Capture the cell that displays the provided text and extract its [X, Y] central coordinate. 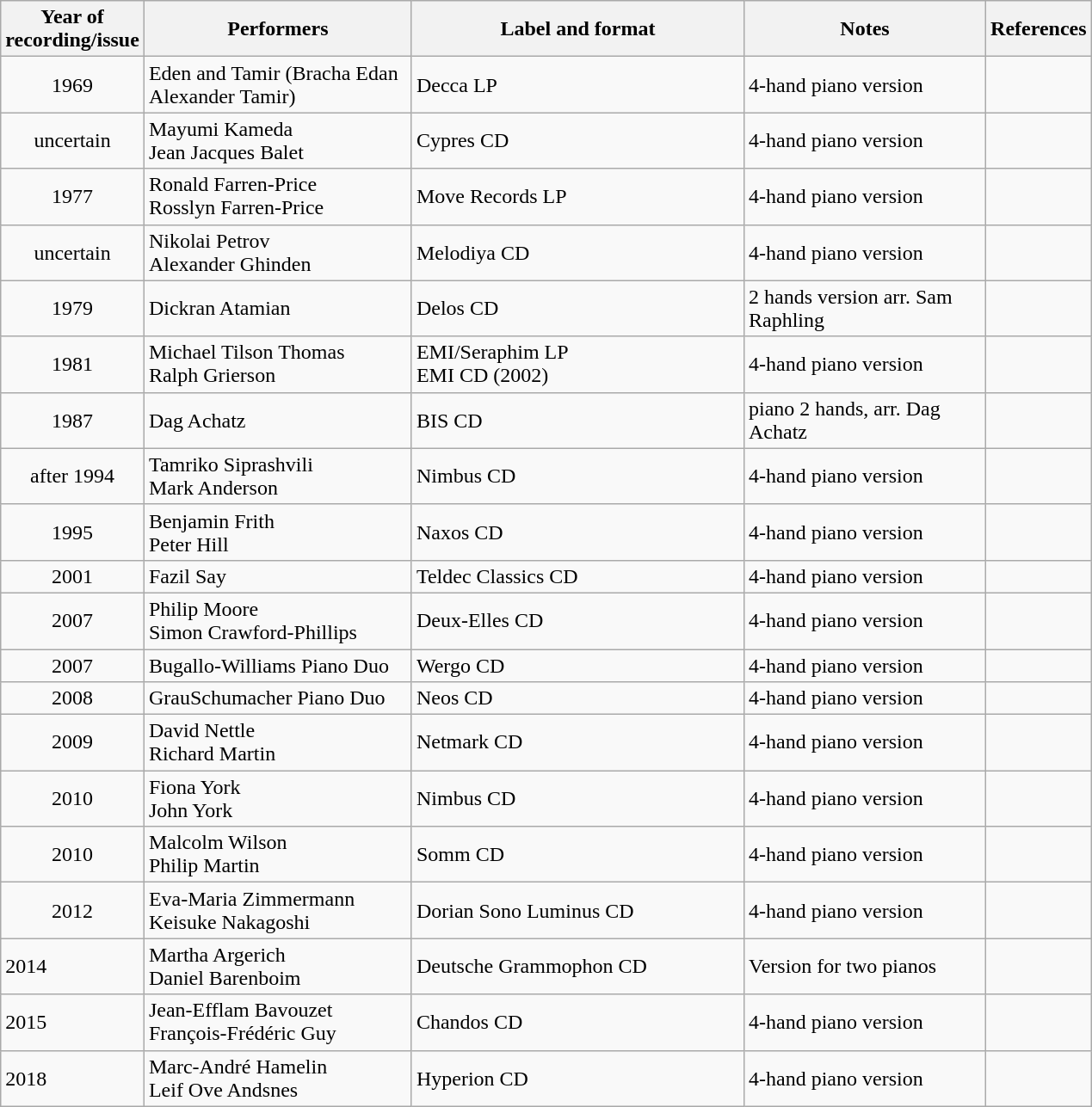
2015 [72, 1022]
Dorian Sono Luminus CD [577, 910]
Martha ArgerichDaniel Barenboim [277, 967]
Jean-Efflam BavouzetFrançois-Frédéric Guy [277, 1022]
Version for two pianos [864, 967]
Wergo CD [577, 665]
Marc-André HamelinLeif Ove Andsnes [277, 1079]
2012 [72, 910]
Philip MooreSimon Crawford-Phillips [277, 621]
1995 [72, 532]
EMI/Seraphim LPEMI CD (2002) [577, 365]
Year of recording/issue [72, 29]
1969 [72, 84]
Nikolai PetrovAlexander Ghinden [277, 253]
Michael Tilson ThomasRalph Grierson [277, 365]
Melodiya CD [577, 253]
Fiona YorkJohn York [277, 798]
Notes [864, 29]
Eva-Maria ZimmermannKeisuke Nakagoshi [277, 910]
Fazil Say [277, 576]
References [1040, 29]
Malcolm WilsonPhilip Martin [277, 855]
Naxos CD [577, 532]
1977 [72, 196]
Benjamin FrithPeter Hill [277, 532]
Hyperion CD [577, 1079]
Netmark CD [577, 743]
Neos CD [577, 698]
Delos CD [577, 308]
1987 [72, 420]
BIS CD [577, 420]
2 hands version arr. Sam Raphling [864, 308]
Eden and Tamir (Bracha EdanAlexander Tamir) [277, 84]
Bugallo-Williams Piano Duo [277, 665]
Deutsche Grammophon CD [577, 967]
Chandos CD [577, 1022]
GrauSchumacher Piano Duo [277, 698]
Dickran Atamian [277, 308]
Performers [277, 29]
2001 [72, 576]
Label and format [577, 29]
2014 [72, 967]
1981 [72, 365]
Ronald Farren-PriceRosslyn Farren-Price [277, 196]
2018 [72, 1079]
2008 [72, 698]
2009 [72, 743]
Somm CD [577, 855]
Tamriko SiprashviliMark Anderson [277, 477]
Decca LP [577, 84]
1979 [72, 308]
Mayumi KamedaJean Jacques Balet [277, 141]
Teldec Classics CD [577, 576]
after 1994 [72, 477]
David NettleRichard Martin [277, 743]
Cypres CD [577, 141]
Dag Achatz [277, 420]
Move Records LP [577, 196]
Deux-Elles CD [577, 621]
piano 2 hands, arr. Dag Achatz [864, 420]
